Locate the cell with the specified text and output its [X, Y] center coordinate. 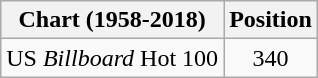
US Billboard Hot 100 [112, 58]
Position [271, 20]
Chart (1958-2018) [112, 20]
340 [271, 58]
